From the cell containing the given text, extract its center point as (X, Y) coordinate. 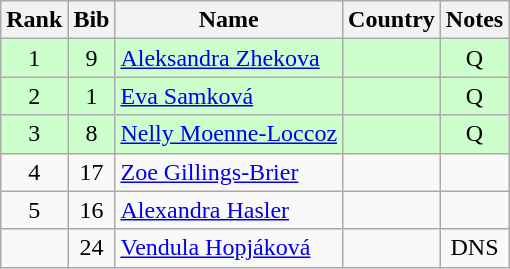
Nelly Moenne-Loccoz (229, 134)
Aleksandra Zhekova (229, 58)
4 (34, 172)
8 (92, 134)
Bib (92, 20)
2 (34, 96)
9 (92, 58)
DNS (474, 248)
16 (92, 210)
Zoe Gillings-Brier (229, 172)
Name (229, 20)
Country (392, 20)
Notes (474, 20)
17 (92, 172)
Rank (34, 20)
Vendula Hopjáková (229, 248)
5 (34, 210)
24 (92, 248)
Eva Samková (229, 96)
Alexandra Hasler (229, 210)
3 (34, 134)
